From the cell containing the given text, extract its center point as [X, Y] coordinate. 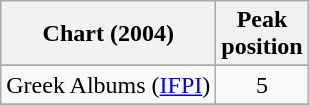
5 [262, 85]
Peakposition [262, 34]
Chart (2004) [108, 34]
Greek Albums (IFPI) [108, 85]
